Locate the cell with the specified text and output its [X, Y] center coordinate. 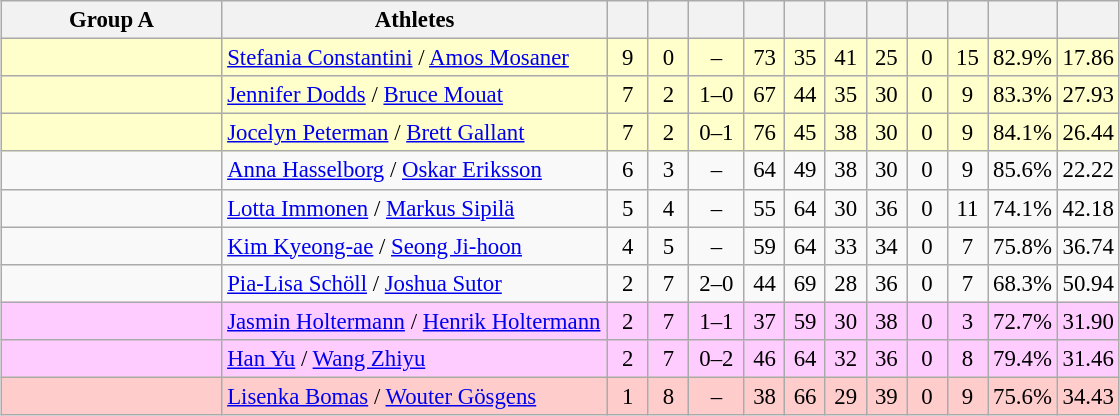
11 [968, 208]
Jennifer Dodds / Bruce Mouat [415, 95]
42.18 [1088, 208]
Stefania Constantini / Amos Mosaner [415, 58]
82.9% [1022, 58]
17.86 [1088, 58]
26.44 [1088, 133]
1–0 [717, 95]
79.4% [1022, 358]
34.43 [1088, 396]
22.22 [1088, 170]
Kim Kyeong-ae / Seong Ji-hoon [415, 246]
55 [764, 208]
15 [968, 58]
45 [806, 133]
27.93 [1088, 95]
37 [764, 321]
1 [628, 396]
72.7% [1022, 321]
50.94 [1088, 283]
68.3% [1022, 283]
2–0 [717, 283]
67 [764, 95]
76 [764, 133]
66 [806, 396]
31.90 [1088, 321]
36.74 [1088, 246]
75.6% [1022, 396]
Athletes [415, 20]
29 [846, 396]
Pia-Lisa Schöll / Joshua Sutor [415, 283]
Jasmin Holtermann / Henrik Holtermann [415, 321]
Han Yu / Wang Zhiyu [415, 358]
34 [886, 246]
85.6% [1022, 170]
74.1% [1022, 208]
49 [806, 170]
Jocelyn Peterman / Brett Gallant [415, 133]
0–2 [717, 358]
6 [628, 170]
25 [886, 58]
Lotta Immonen / Markus Sipilä [415, 208]
Group A [112, 20]
0–1 [717, 133]
28 [846, 283]
31.46 [1088, 358]
69 [806, 283]
73 [764, 58]
1–1 [717, 321]
41 [846, 58]
39 [886, 396]
Lisenka Bomas / Wouter Gösgens [415, 396]
84.1% [1022, 133]
32 [846, 358]
46 [764, 358]
83.3% [1022, 95]
75.8% [1022, 246]
Anna Hasselborg / Oskar Eriksson [415, 170]
33 [846, 246]
